Output the (x, y) coordinate of the center of the cell containing the given text.  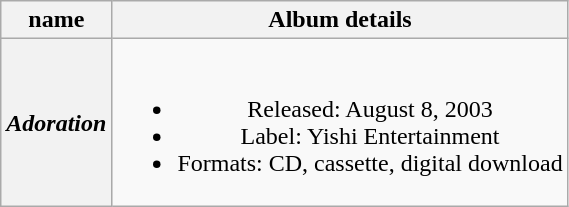
name (56, 20)
Album details (340, 20)
Adoration (56, 122)
Released: August 8, 2003Label: Yishi EntertainmentFormats: CD, cassette, digital download (340, 122)
